Locate the cell with the specified text and output its [x, y] center coordinate. 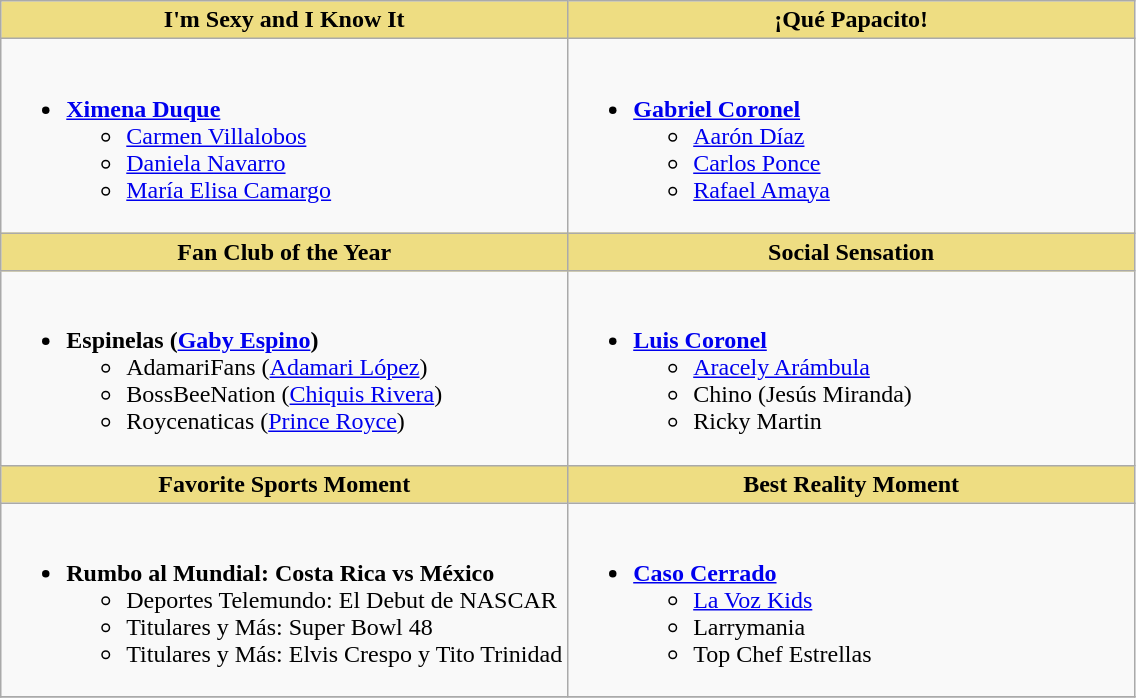
Espinelas (Gaby Espino)AdamariFans (Adamari López)BossBeeNation (Chiquis Rivera)Roycenaticas (Prince Royce) [284, 368]
Favorite Sports Moment [284, 484]
Luis CoronelAracely ArámbulaChino (Jesús Miranda)Ricky Martin [852, 368]
Fan Club of the Year [284, 252]
Best Reality Moment [852, 484]
¡Qué Papacito! [852, 20]
Ximena DuqueCarmen VillalobosDaniela NavarroMaría Elisa Camargo [284, 136]
Gabriel CoronelAarón DíazCarlos PonceRafael Amaya [852, 136]
I'm Sexy and I Know It [284, 20]
Social Sensation [852, 252]
Caso CerradoLa Voz KidsLarrymaniaTop Chef Estrellas [852, 600]
